Find where the given text appears and provide that cell's center as [x, y] coordinate. 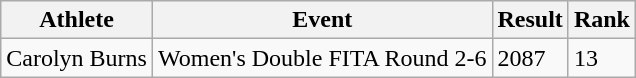
Event [322, 20]
Women's Double FITA Round 2-6 [322, 58]
Carolyn Burns [77, 58]
2087 [530, 58]
13 [602, 58]
Rank [602, 20]
Athlete [77, 20]
Result [530, 20]
